Search for the cell housing the specified text and yield its [x, y] center coordinate. 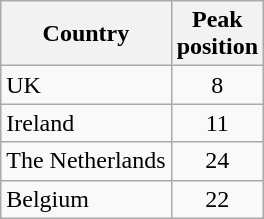
11 [217, 123]
Ireland [86, 123]
The Netherlands [86, 161]
24 [217, 161]
Belgium [86, 199]
Peakposition [217, 34]
Country [86, 34]
8 [217, 85]
UK [86, 85]
22 [217, 199]
